Search for the cell housing the specified text and yield its [x, y] center coordinate. 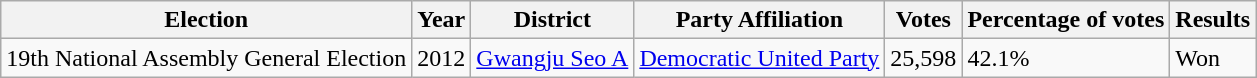
Votes [924, 20]
Party Affiliation [760, 20]
2012 [442, 58]
Won [1213, 58]
19th National Assembly General Election [206, 58]
Year [442, 20]
Election [206, 20]
Percentage of votes [1066, 20]
Results [1213, 20]
Democratic United Party [760, 58]
25,598 [924, 58]
District [552, 20]
Gwangju Seo A [552, 58]
42.1% [1066, 58]
